Identify which cell holds the provided text, then report its [x, y] central coordinate. 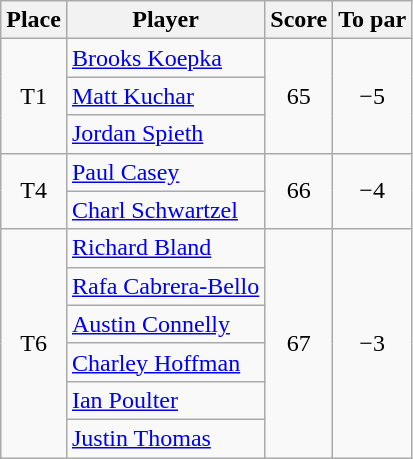
Rafa Cabrera-Bello [165, 286]
To par [372, 20]
T6 [34, 343]
67 [299, 343]
−5 [372, 96]
Player [165, 20]
Matt Kuchar [165, 96]
Charl Schwartzel [165, 210]
Austin Connelly [165, 324]
Ian Poulter [165, 400]
−3 [372, 343]
T4 [34, 191]
Place [34, 20]
Brooks Koepka [165, 58]
−4 [372, 191]
Score [299, 20]
Justin Thomas [165, 438]
T1 [34, 96]
Richard Bland [165, 248]
65 [299, 96]
Jordan Spieth [165, 134]
66 [299, 191]
Paul Casey [165, 172]
Charley Hoffman [165, 362]
